Capture the cell that displays the provided text and extract its (x, y) central coordinate. 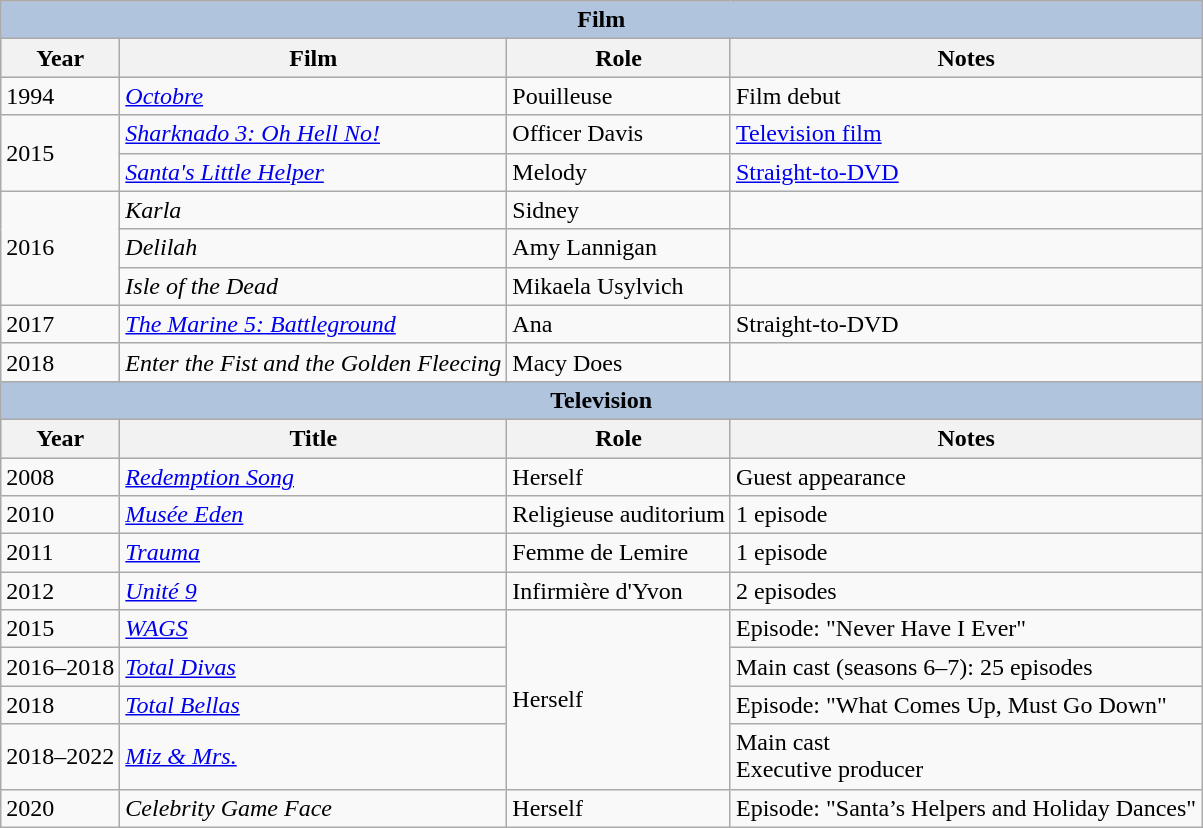
Amy Lannigan (619, 248)
Celebrity Game Face (314, 808)
2008 (60, 477)
Isle of the Dead (314, 286)
Macy Does (619, 362)
2020 (60, 808)
Sidney (619, 210)
2018–2022 (60, 756)
Musée Eden (314, 515)
2012 (60, 591)
2016–2018 (60, 667)
2 episodes (966, 591)
Mikaela Usylvich (619, 286)
Title (314, 438)
Enter the Fist and the Golden Fleecing (314, 362)
Santa's Little Helper (314, 172)
Guest appearance (966, 477)
Miz & Mrs. (314, 756)
Octobre (314, 96)
Total Bellas (314, 705)
Total Divas (314, 667)
Ana (619, 324)
Officer Davis (619, 134)
Pouilleuse (619, 96)
Main cast Executive producer (966, 756)
2010 (60, 515)
Redemption Song (314, 477)
Television (602, 400)
Television film (966, 134)
Episode: "Never Have I Ever" (966, 629)
Delilah (314, 248)
Melody (619, 172)
Femme de Lemire (619, 553)
Main cast (seasons 6–7): 25 episodes (966, 667)
Sharknado 3: Oh Hell No! (314, 134)
Infirmière d'Yvon (619, 591)
Trauma (314, 553)
Unité 9 (314, 591)
WAGS (314, 629)
2016 (60, 248)
Episode: "Santa’s Helpers and Holiday Dances" (966, 808)
2011 (60, 553)
2017 (60, 324)
The Marine 5: Battleground (314, 324)
Episode: "What Comes Up, Must Go Down" (966, 705)
Religieuse auditorium (619, 515)
Film debut (966, 96)
1994 (60, 96)
Karla (314, 210)
